Return (X, Y) of the center of cell containing provided text 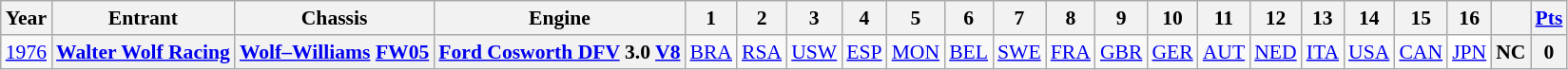
13 (1323, 18)
NED (1275, 52)
0 (1550, 52)
FRA (1071, 52)
JPN (1469, 52)
NC (1510, 52)
4 (863, 18)
ESP (863, 52)
6 (968, 18)
5 (917, 18)
10 (1171, 18)
CAN (1421, 52)
BRA (711, 52)
14 (1369, 18)
12 (1275, 18)
16 (1469, 18)
AUT (1224, 52)
Year (27, 18)
Wolf–Williams FW05 (335, 52)
Pts (1550, 18)
Walter Wolf Racing (143, 52)
BEL (968, 52)
SWE (1019, 52)
MON (917, 52)
Engine (559, 18)
GER (1171, 52)
GBR (1122, 52)
15 (1421, 18)
ITA (1323, 52)
11 (1224, 18)
USA (1369, 52)
3 (814, 18)
Chassis (335, 18)
1 (711, 18)
RSA (762, 52)
2 (762, 18)
9 (1122, 18)
7 (1019, 18)
8 (1071, 18)
USW (814, 52)
1976 (27, 52)
Ford Cosworth DFV 3.0 V8 (559, 52)
Entrant (143, 18)
